Determine the (x, y) coordinate at the center of the cell enclosing the given text.  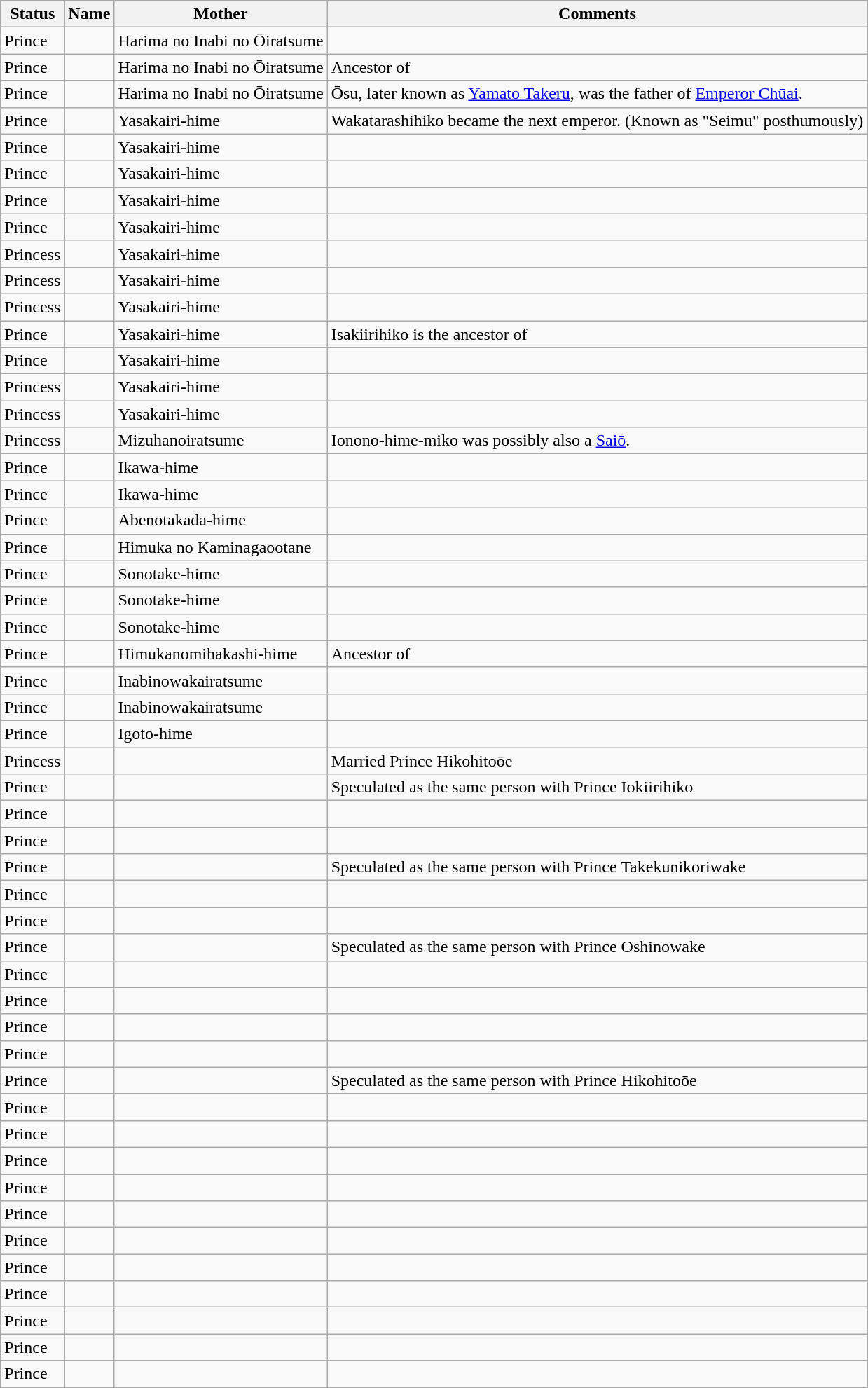
Ionono-hime-miko was possibly also a Saiō. (597, 441)
Comments (597, 14)
Speculated as the same person with Prince Oshinowake (597, 947)
Speculated as the same person with Prince Takekunikoriwake (597, 867)
Speculated as the same person with Prince Iokiirihiko (597, 788)
Speculated as the same person with Prince Hikohitoōe (597, 1080)
Mizuhanoiratsume (221, 441)
Igoto-hime (221, 734)
Himuka no Kaminagaootane (221, 547)
Status (32, 14)
Himukanomihakashi-hime (221, 654)
Married Prince Hikohitoōe (597, 760)
Ōsu, later known as Yamato Takeru, was the father of Emperor Chūai. (597, 94)
Wakatarashihiko became the next emperor. (Known as "Seimu" posthumously) (597, 121)
Mother (221, 14)
Isakiirihiko is the ancestor of (597, 334)
Abenotakada-hime (221, 521)
Name (90, 14)
